Identify which cell holds the provided text, then report its [X, Y] central coordinate. 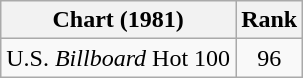
96 [270, 58]
U.S. Billboard Hot 100 [118, 58]
Rank [270, 20]
Chart (1981) [118, 20]
